Locate the cell with the specified text and output its (x, y) center coordinate. 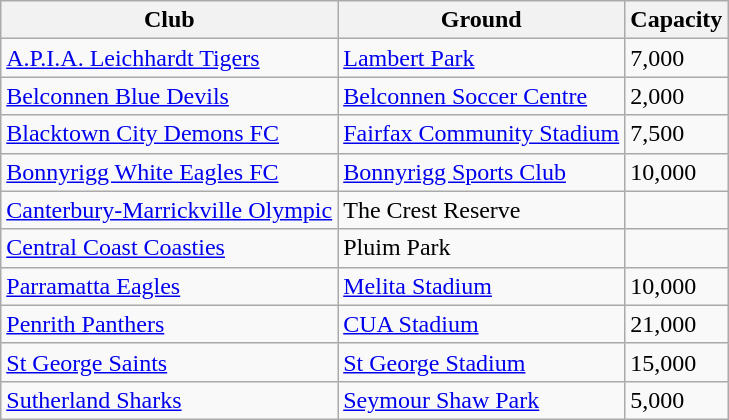
15,000 (676, 362)
A.P.I.A. Leichhardt Tigers (170, 58)
Bonnyrigg Sports Club (482, 172)
Capacity (676, 20)
Parramatta Eagles (170, 286)
Belconnen Blue Devils (170, 96)
Ground (482, 20)
Canterbury-Marrickville Olympic (170, 210)
7,500 (676, 134)
Lambert Park (482, 58)
7,000 (676, 58)
Melita Stadium (482, 286)
Fairfax Community Stadium (482, 134)
Penrith Panthers (170, 324)
Sutherland Sharks (170, 400)
21,000 (676, 324)
5,000 (676, 400)
Seymour Shaw Park (482, 400)
Belconnen Soccer Centre (482, 96)
Pluim Park (482, 248)
Blacktown City Demons FC (170, 134)
Bonnyrigg White Eagles FC (170, 172)
2,000 (676, 96)
Club (170, 20)
The Crest Reserve (482, 210)
St George Stadium (482, 362)
CUA Stadium (482, 324)
St George Saints (170, 362)
Central Coast Coasties (170, 248)
